Find where the given text appears and provide that cell's center as (X, Y) coordinate. 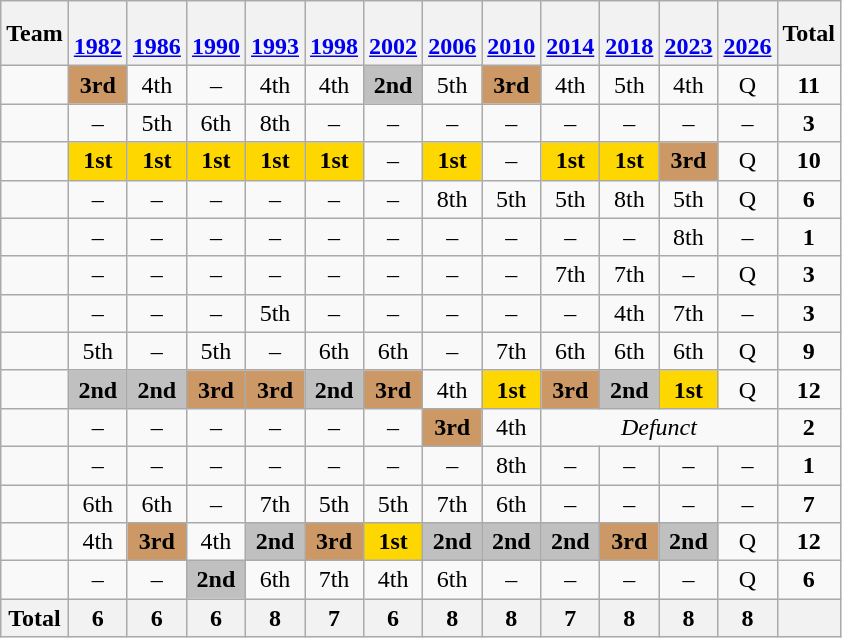
2006 (452, 34)
2010 (512, 34)
11 (809, 85)
2014 (570, 34)
2002 (394, 34)
1982 (98, 34)
2023 (688, 34)
1990 (216, 34)
1986 (156, 34)
1998 (334, 34)
2 (809, 427)
Team (35, 34)
2018 (630, 34)
9 (809, 351)
Defunct (659, 427)
10 (809, 161)
2026 (748, 34)
1993 (274, 34)
